Detect which cell encompasses the target text, then output its (X, Y) center coordinate. 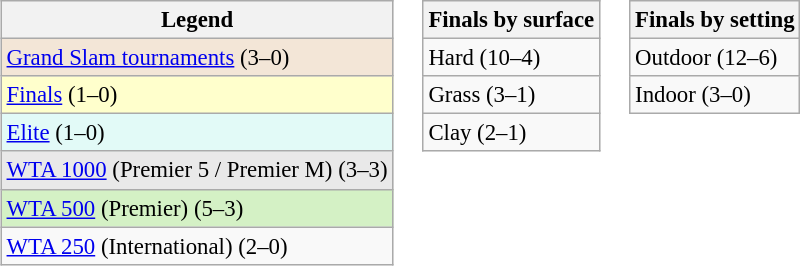
WTA 1000 (Premier 5 / Premier M) (3–3) (197, 170)
Elite (1–0) (197, 133)
Hard (10–4) (511, 58)
Legend (197, 20)
WTA 500 (Premier) (5–3) (197, 208)
WTA 250 (International) (2–0) (197, 246)
Finals by surface (511, 20)
Indoor (3–0) (715, 95)
Outdoor (12–6) (715, 58)
Finals by setting (715, 20)
Clay (2–1) (511, 133)
Grass (3–1) (511, 95)
Finals (1–0) (197, 95)
Grand Slam tournaments (3–0) (197, 58)
